Pinpoint the cell where the given text exists, returning its (x, y) midpoint coordinate. 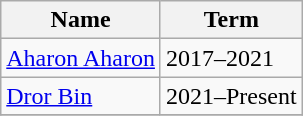
2017–2021 (231, 58)
Term (231, 20)
Dror Bin (81, 96)
Aharon Aharon (81, 58)
Name (81, 20)
2021–Present (231, 96)
